Return the [X, Y] coordinate for the center point of the cell that contains the specified text.  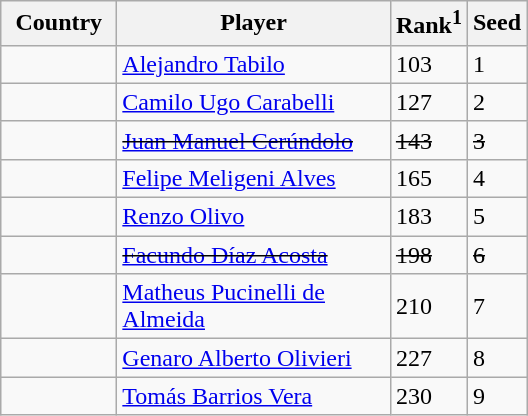
Tomás Barrios Vera [254, 396]
Matheus Pucinelli de Almeida [254, 306]
4 [496, 178]
Alejandro Tabilo [254, 64]
Country [59, 24]
Felipe Meligeni Alves [254, 178]
7 [496, 306]
143 [428, 140]
9 [496, 396]
Player [254, 24]
1 [496, 64]
Juan Manuel Cerúndolo [254, 140]
183 [428, 217]
Seed [496, 24]
165 [428, 178]
Renzo Olivo [254, 217]
198 [428, 255]
Facundo Díaz Acosta [254, 255]
2 [496, 102]
6 [496, 255]
Rank1 [428, 24]
3 [496, 140]
227 [428, 358]
5 [496, 217]
210 [428, 306]
Genaro Alberto Olivieri [254, 358]
Camilo Ugo Carabelli [254, 102]
230 [428, 396]
127 [428, 102]
103 [428, 64]
8 [496, 358]
